Pinpoint the cell where the given text exists, returning its [X, Y] midpoint coordinate. 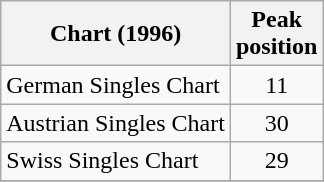
Chart (1996) [116, 34]
Peakposition [276, 34]
Austrian Singles Chart [116, 123]
30 [276, 123]
Swiss Singles Chart [116, 161]
German Singles Chart [116, 85]
29 [276, 161]
11 [276, 85]
